From the cell containing the given text, extract its center point as (X, Y) coordinate. 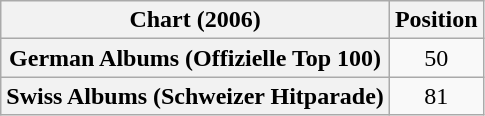
81 (436, 96)
Chart (2006) (196, 20)
German Albums (Offizielle Top 100) (196, 58)
Position (436, 20)
50 (436, 58)
Swiss Albums (Schweizer Hitparade) (196, 96)
